Scan for the cell matching the given text and deliver its (x, y) coordinate at center. 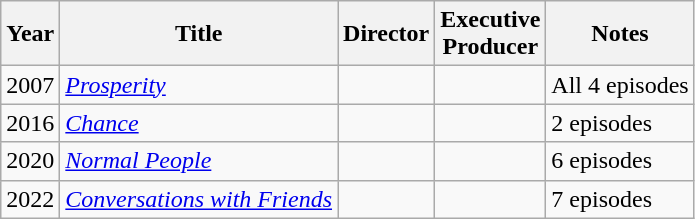
Normal People (199, 161)
7 episodes (620, 199)
2007 (30, 85)
ExecutiveProducer (490, 34)
2 episodes (620, 123)
Director (386, 34)
Chance (199, 123)
Conversations with Friends (199, 199)
2022 (30, 199)
6 episodes (620, 161)
Prosperity (199, 85)
Title (199, 34)
Year (30, 34)
2020 (30, 161)
Notes (620, 34)
2016 (30, 123)
All 4 episodes (620, 85)
